Locate the cell with the specified text and output its (x, y) center coordinate. 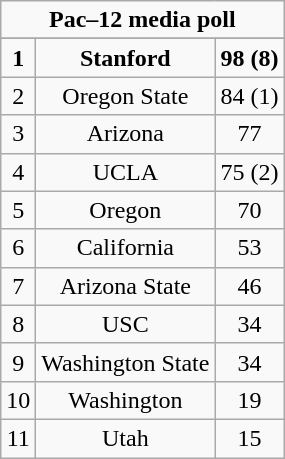
9 (18, 362)
California (126, 248)
Arizona State (126, 286)
Utah (126, 438)
Pac–12 media poll (142, 20)
11 (18, 438)
Stanford (126, 58)
77 (250, 134)
3 (18, 134)
4 (18, 172)
15 (250, 438)
70 (250, 210)
Arizona (126, 134)
5 (18, 210)
Washington State (126, 362)
19 (250, 400)
6 (18, 248)
Oregon (126, 210)
84 (1) (250, 96)
1 (18, 58)
75 (2) (250, 172)
8 (18, 324)
USC (126, 324)
46 (250, 286)
Oregon State (126, 96)
53 (250, 248)
10 (18, 400)
7 (18, 286)
2 (18, 96)
Washington (126, 400)
UCLA (126, 172)
98 (8) (250, 58)
